Extract the [x, y] coordinate from the center of the cell holding the provided text.  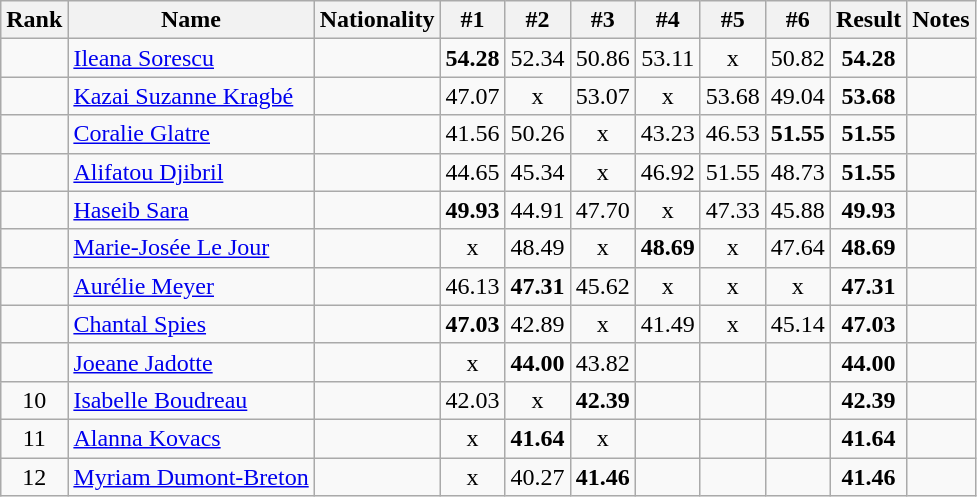
Haseib Sara [191, 210]
49.04 [798, 96]
Name [191, 20]
53.11 [668, 58]
#2 [538, 20]
45.34 [538, 172]
10 [34, 400]
42.03 [472, 400]
50.26 [538, 134]
11 [34, 438]
53.07 [602, 96]
Chantal Spies [191, 324]
41.49 [668, 324]
48.49 [538, 248]
41.56 [472, 134]
43.23 [668, 134]
47.33 [732, 210]
Marie-Josée Le Jour [191, 248]
50.86 [602, 58]
44.91 [538, 210]
50.82 [798, 58]
46.92 [668, 172]
45.14 [798, 324]
Rank [34, 20]
Coralie Glatre [191, 134]
Aurélie Meyer [191, 286]
Kazai Suzanne Kragbé [191, 96]
Result [868, 20]
#5 [732, 20]
42.89 [538, 324]
Nationality [377, 20]
40.27 [538, 477]
Notes [941, 20]
12 [34, 477]
Myriam Dumont-Breton [191, 477]
46.13 [472, 286]
#4 [668, 20]
Joeane Jadotte [191, 362]
#3 [602, 20]
#1 [472, 20]
45.88 [798, 210]
47.70 [602, 210]
52.34 [538, 58]
#6 [798, 20]
47.64 [798, 248]
46.53 [732, 134]
44.65 [472, 172]
45.62 [602, 286]
Alifatou Djibril [191, 172]
Alanna Kovacs [191, 438]
Isabelle Boudreau [191, 400]
43.82 [602, 362]
47.07 [472, 96]
48.73 [798, 172]
Ileana Sorescu [191, 58]
